Provide the (X, Y) coordinate of the cell's center where the given text is located.  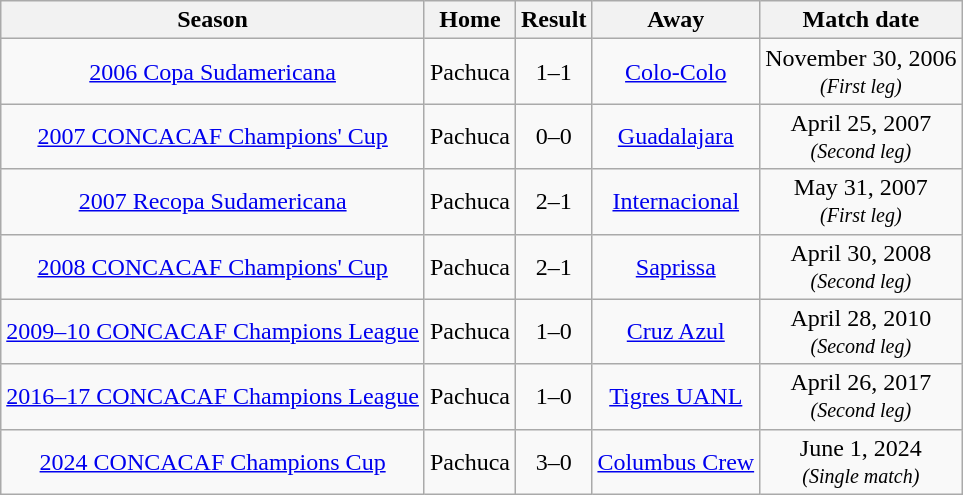
2008 CONCACAF Champions' Cup (213, 266)
Home (470, 20)
Result (554, 20)
November 30, 2006(First leg) (861, 72)
April 30, 2008(Second leg) (861, 266)
April 28, 2010(Second leg) (861, 332)
2009–10 CONCACAF Champions League (213, 332)
3–0 (554, 462)
Internacional (676, 202)
Colo-Colo (676, 72)
1–1 (554, 72)
Away (676, 20)
Match date (861, 20)
April 26, 2017(Second leg) (861, 396)
June 1, 2024(Single match) (861, 462)
2007 CONCACAF Champions' Cup (213, 136)
2007 Recopa Sudamericana (213, 202)
2024 CONCACAF Champions Cup (213, 462)
Saprissa (676, 266)
Tigres UANL (676, 396)
April 25, 2007(Second leg) (861, 136)
2016–17 CONCACAF Champions League (213, 396)
May 31, 2007(First leg) (861, 202)
Columbus Crew (676, 462)
0–0 (554, 136)
Cruz Azul (676, 332)
Season (213, 20)
2006 Copa Sudamericana (213, 72)
Guadalajara (676, 136)
